Extract the [x, y] coordinate from the center of the cell holding the provided text.  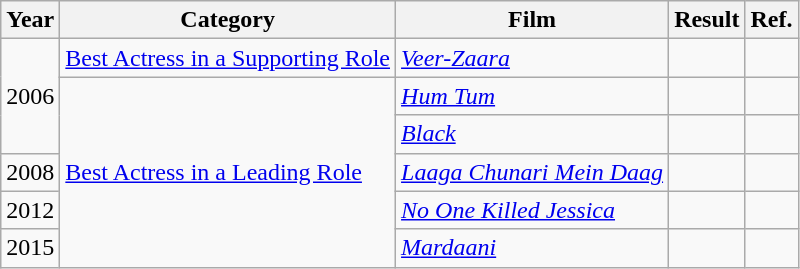
Year [30, 20]
Result [707, 20]
2006 [30, 96]
Best Actress in a Leading Role [228, 172]
2008 [30, 172]
2015 [30, 248]
Film [532, 20]
Black [532, 134]
Laaga Chunari Mein Daag [532, 172]
No One Killed Jessica [532, 210]
Category [228, 20]
Best Actress in a Supporting Role [228, 58]
Hum Tum [532, 96]
Ref. [772, 20]
Veer-Zaara [532, 58]
2012 [30, 210]
Mardaani [532, 248]
